Identify which cell holds the provided text, then report its [X, Y] central coordinate. 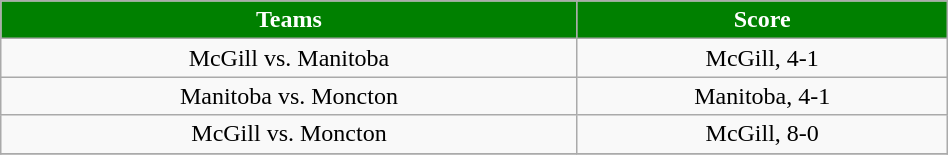
Teams [289, 20]
McGill vs. Moncton [289, 134]
Manitoba vs. Moncton [289, 96]
McGill vs. Manitoba [289, 58]
McGill, 8-0 [762, 134]
Score [762, 20]
McGill, 4-1 [762, 58]
Manitoba, 4-1 [762, 96]
